Output the (X, Y) coordinate of the center of the cell containing the given text.  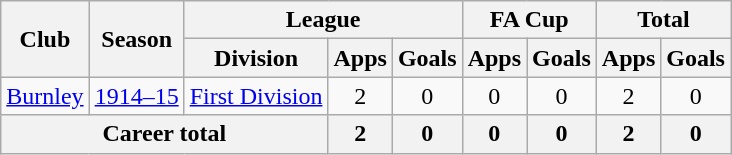
Career total (164, 134)
Total (663, 20)
Burnley (45, 96)
Club (45, 39)
Season (136, 39)
Division (256, 58)
1914–15 (136, 96)
League (323, 20)
First Division (256, 96)
FA Cup (529, 20)
